Identify which cell holds the provided text, then report its [X, Y] central coordinate. 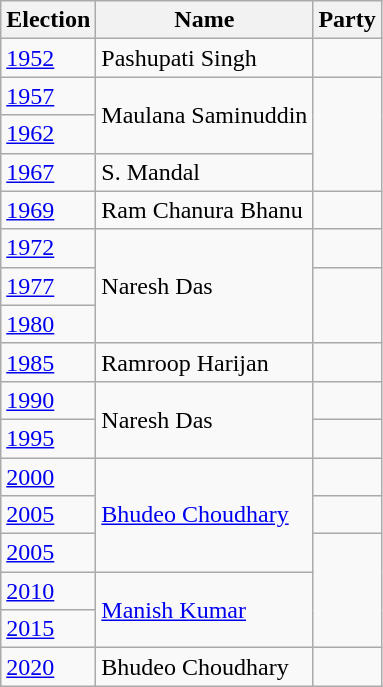
2020 [48, 667]
Ram Chanura Bhanu [204, 210]
2010 [48, 591]
2015 [48, 629]
1977 [48, 286]
Party [347, 20]
1972 [48, 248]
1952 [48, 58]
1962 [48, 134]
1995 [48, 438]
Ramroop Harijan [204, 362]
S. Mandal [204, 172]
Name [204, 20]
1985 [48, 362]
Election [48, 20]
Pashupati Singh [204, 58]
1969 [48, 210]
Maulana Saminuddin [204, 115]
1967 [48, 172]
2000 [48, 477]
1957 [48, 96]
Manish Kumar [204, 610]
1980 [48, 324]
1990 [48, 400]
